Provide the (x, y) coordinate of the cell's center where the given text is located.  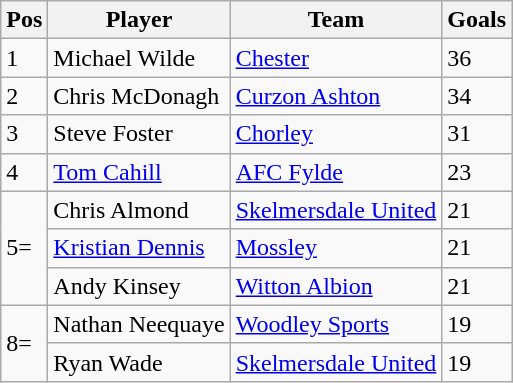
Steve Foster (139, 134)
Nathan Neequaye (139, 324)
1 (24, 58)
Mossley (336, 248)
5= (24, 248)
8= (24, 343)
Goals (477, 20)
4 (24, 172)
Curzon Ashton (336, 96)
Player (139, 20)
AFC Fylde (336, 172)
3 (24, 134)
2 (24, 96)
Kristian Dennis (139, 248)
Chester (336, 58)
Woodley Sports (336, 324)
Chris McDonagh (139, 96)
Chorley (336, 134)
31 (477, 134)
34 (477, 96)
Ryan Wade (139, 362)
Chris Almond (139, 210)
Andy Kinsey (139, 286)
Witton Albion (336, 286)
Michael Wilde (139, 58)
Tom Cahill (139, 172)
36 (477, 58)
Team (336, 20)
Pos (24, 20)
23 (477, 172)
